Find where the given text appears and provide that cell's center as (X, Y) coordinate. 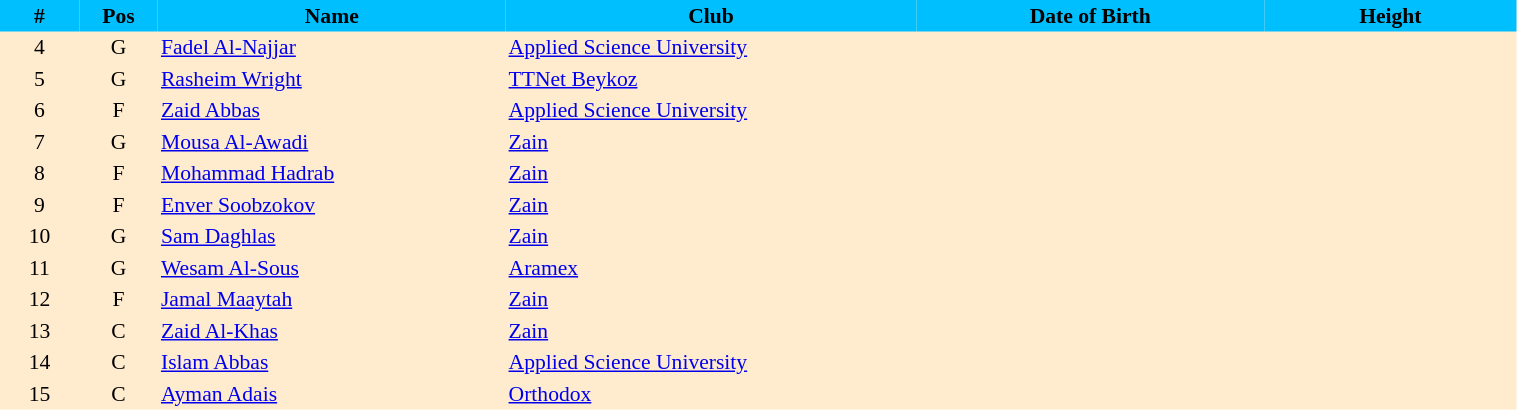
Zaid Al-Khas (332, 331)
Height (1390, 16)
Fadel Al-Najjar (332, 48)
14 (40, 362)
10 (40, 236)
Islam Abbas (332, 362)
Ayman Adais (332, 394)
11 (40, 268)
9 (40, 205)
6 (40, 110)
Pos (118, 16)
Mohammad Hadrab (332, 174)
Club (712, 16)
Orthodox (712, 394)
Rasheim Wright (332, 79)
Mousa Al-Awadi (332, 142)
Name (332, 16)
8 (40, 174)
Jamal Maaytah (332, 300)
TTNet Beykoz (712, 79)
Date of Birth (1090, 16)
Sam Daghlas (332, 236)
7 (40, 142)
5 (40, 79)
12 (40, 300)
Zaid Abbas (332, 110)
Aramex (712, 268)
Enver Soobzokov (332, 205)
# (40, 16)
4 (40, 48)
Wesam Al-Sous (332, 268)
13 (40, 331)
15 (40, 394)
